Pinpoint the cell where the given text exists, returning its (X, Y) midpoint coordinate. 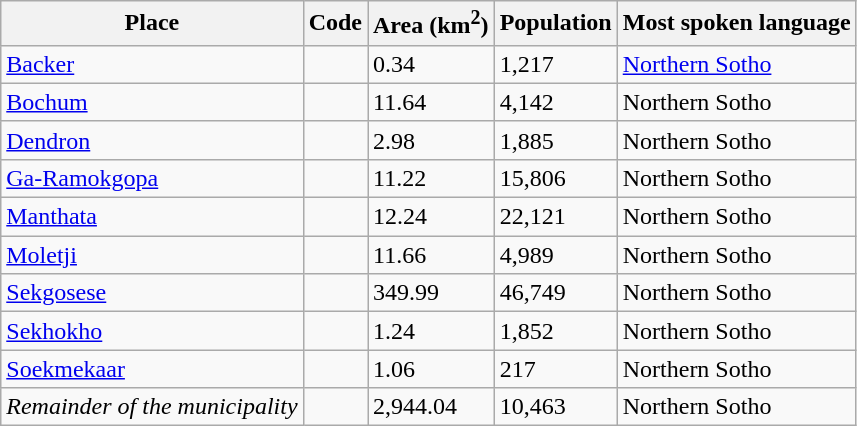
4,142 (556, 102)
Sekgosese (152, 293)
12.24 (432, 217)
Ga-Ramokgopa (152, 178)
11.22 (432, 178)
Bochum (152, 102)
2.98 (432, 140)
1,852 (556, 331)
Place (152, 24)
4,989 (556, 255)
Soekmekaar (152, 369)
2,944.04 (432, 407)
217 (556, 369)
Area (km2) (432, 24)
Most spoken language (736, 24)
22,121 (556, 217)
10,463 (556, 407)
15,806 (556, 178)
Moletji (152, 255)
11.64 (432, 102)
Manthata (152, 217)
Code (335, 24)
Sekhokho (152, 331)
Population (556, 24)
349.99 (432, 293)
Remainder of the municipality (152, 407)
Backer (152, 64)
1,885 (556, 140)
46,749 (556, 293)
1.24 (432, 331)
Dendron (152, 140)
1.06 (432, 369)
0.34 (432, 64)
11.66 (432, 255)
1,217 (556, 64)
